Capture the cell that displays the provided text and extract its (x, y) central coordinate. 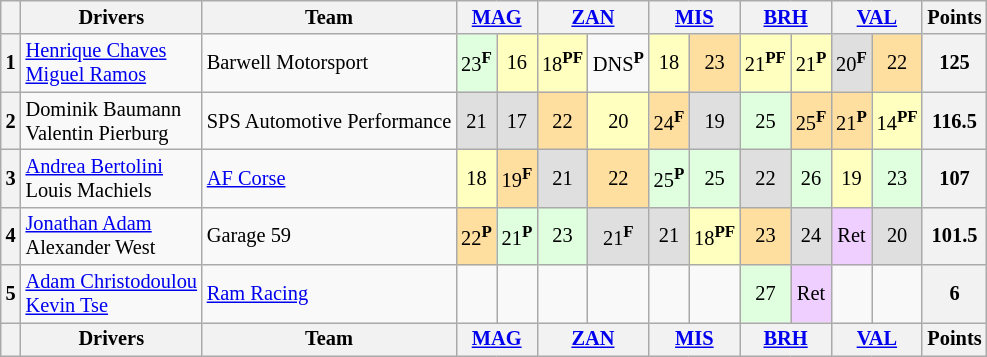
25P (669, 178)
26 (811, 178)
Dominik Baumann Valentin Pierburg (112, 121)
Jonathan Adam Alexander West (112, 236)
4 (11, 236)
24 (811, 236)
Garage 59 (329, 236)
24F (669, 121)
27 (766, 294)
Barwell Motorsport (329, 63)
Ram Racing (329, 294)
Henrique Chaves Miguel Ramos (112, 63)
23F (476, 63)
20F (851, 63)
19F (517, 178)
3 (11, 178)
17 (517, 121)
5 (11, 294)
2 (11, 121)
101.5 (954, 236)
SPS Automotive Performance (329, 121)
1 (11, 63)
16 (517, 63)
25F (811, 121)
DNSP (618, 63)
21PF (766, 63)
21F (618, 236)
Andrea Bertolini Louis Machiels (112, 178)
6 (954, 294)
AF Corse (329, 178)
116.5 (954, 121)
125 (954, 63)
14PF (898, 121)
22P (476, 236)
Adam Christodoulou Kevin Tse (112, 294)
107 (954, 178)
